Detect which cell encompasses the target text, then output its [X, Y] center coordinate. 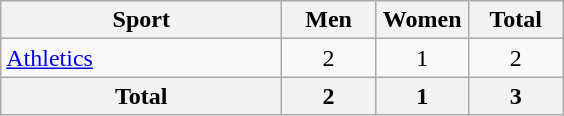
3 [516, 96]
Sport [142, 20]
Women [422, 20]
Athletics [142, 58]
Men [329, 20]
